Output the (X, Y) coordinate of the center of the cell containing the given text.  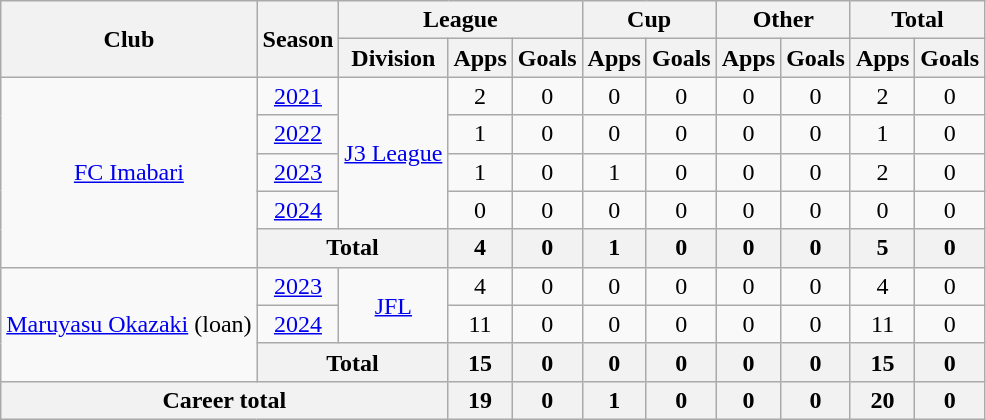
19 (480, 400)
Career total (224, 400)
Maruyasu Okazaki (loan) (129, 324)
5 (882, 248)
Other (783, 20)
2021 (298, 96)
Division (394, 58)
FC Imabari (129, 172)
League (460, 20)
J3 League (394, 153)
2022 (298, 134)
JFL (394, 305)
20 (882, 400)
Season (298, 39)
Club (129, 39)
Cup (649, 20)
